Determine the (X, Y) coordinate at the center of the cell enclosing the given text.  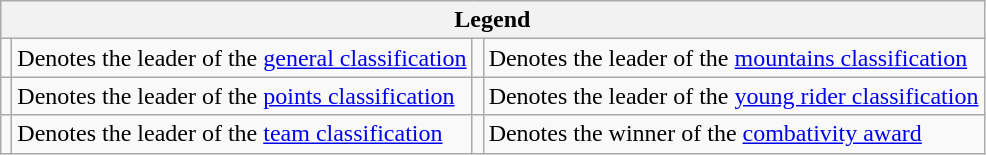
Denotes the leader of the mountains classification (734, 58)
Denotes the leader of the team classification (242, 134)
Denotes the leader of the points classification (242, 96)
Denotes the leader of the general classification (242, 58)
Denotes the leader of the young rider classification (734, 96)
Denotes the winner of the combativity award (734, 134)
Legend (492, 20)
